Search for the cell housing the specified text and yield its [x, y] center coordinate. 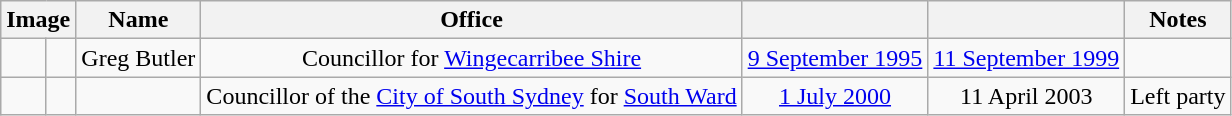
11 September 1999 [1026, 58]
11 April 2003 [1026, 96]
Image [38, 20]
Name [138, 20]
Councillor for Wingecarribee Shire [472, 58]
1 July 2000 [835, 96]
Left party [1178, 96]
Greg Butler [138, 58]
Office [472, 20]
Notes [1178, 20]
9 September 1995 [835, 58]
Councillor of the City of South Sydney for South Ward [472, 96]
